Return the [x, y] coordinate for the center point of the cell that contains the specified text.  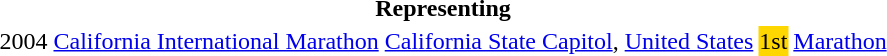
1st [774, 41]
California State Capitol, United States [569, 41]
California International Marathon [216, 41]
